For the text-containing cell, return its midpoint in (X, Y) coordinate format. 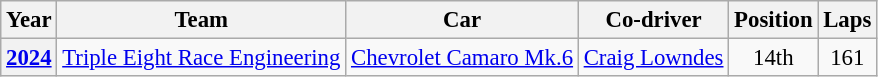
Laps (848, 20)
Car (462, 20)
Craig Lowndes (653, 58)
161 (848, 58)
Chevrolet Camaro Mk.6 (462, 58)
14th (774, 58)
Team (202, 20)
Co-driver (653, 20)
Year (29, 20)
2024 (29, 58)
Triple Eight Race Engineering (202, 58)
Position (774, 20)
